Identify which cell holds the provided text, then report its (x, y) central coordinate. 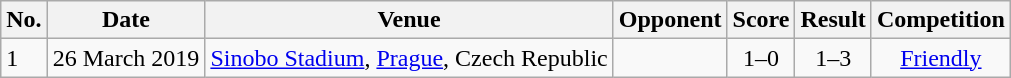
1–0 (761, 58)
Opponent (670, 20)
Friendly (940, 58)
1 (24, 58)
Score (761, 20)
Date (126, 20)
No. (24, 20)
Sinobo Stadium, Prague, Czech Republic (409, 58)
1–3 (833, 58)
Venue (409, 20)
Competition (940, 20)
Result (833, 20)
26 March 2019 (126, 58)
